Provide the [X, Y] coordinate of the cell's center where the given text is located.  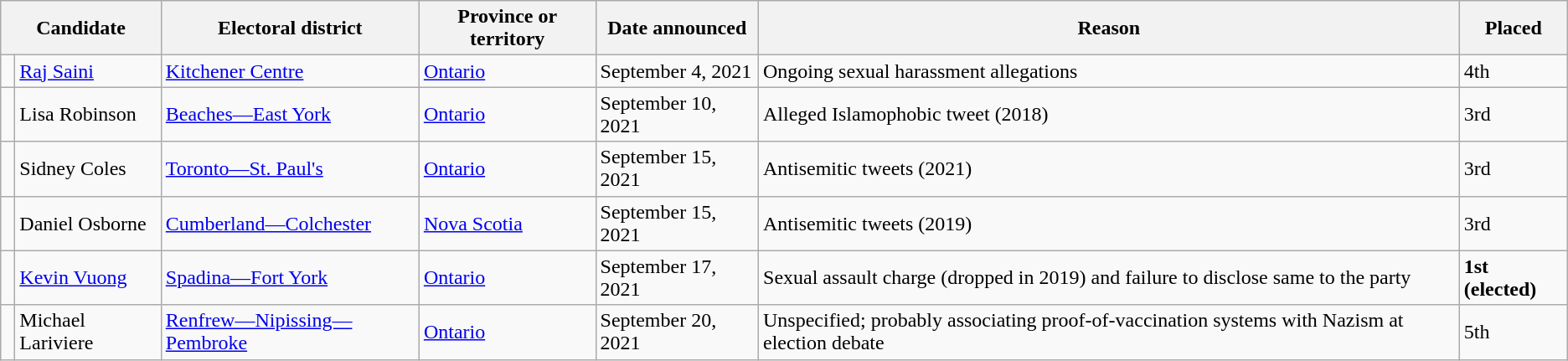
Placed [1513, 28]
Alleged Islamophobic tweet (2018) [1109, 114]
Beaches—East York [290, 114]
Lisa Robinson [88, 114]
Raj Saini [88, 71]
Kevin Vuong [88, 278]
Kitchener Centre [290, 71]
Nova Scotia [508, 223]
Sexual assault charge (dropped in 2019) and failure to disclose same to the party [1109, 278]
Cumberland—Colchester [290, 223]
4th [1513, 71]
September 17, 2021 [677, 278]
Michael Lariviere [88, 332]
September 4, 2021 [677, 71]
Unspecified; probably associating proof-of-vaccination systems with Nazism at election debate [1109, 332]
Daniel Osborne [88, 223]
Sidney Coles [88, 169]
5th [1513, 332]
Spadina—Fort York [290, 278]
Antisemitic tweets (2019) [1109, 223]
September 10, 2021 [677, 114]
Electoral district [290, 28]
1st (elected) [1513, 278]
Renfrew—Nipissing—Pembroke [290, 332]
Province or territory [508, 28]
Reason [1109, 28]
September 20, 2021 [677, 332]
Candidate [81, 28]
Ongoing sexual harassment allegations [1109, 71]
Date announced [677, 28]
Toronto—St. Paul's [290, 169]
Antisemitic tweets (2021) [1109, 169]
